Extract the [X, Y] coordinate from the center of the cell holding the provided text.  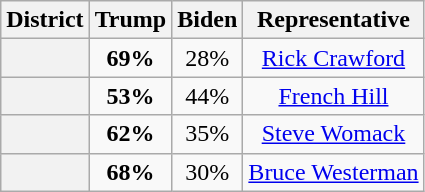
44% [208, 96]
53% [130, 96]
28% [208, 58]
Rick Crawford [334, 58]
69% [130, 58]
Trump [130, 20]
Representative [334, 20]
35% [208, 134]
30% [208, 172]
French Hill [334, 96]
Steve Womack [334, 134]
District [45, 20]
Biden [208, 20]
68% [130, 172]
Bruce Westerman [334, 172]
62% [130, 134]
